Search for the cell housing the specified text and yield its [x, y] center coordinate. 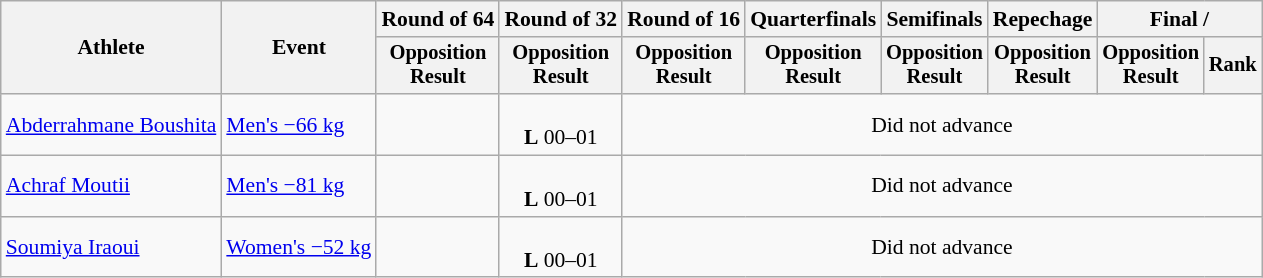
Athlete [112, 48]
Rank [1233, 66]
Women's −52 kg [298, 248]
Achraf Moutii [112, 186]
Repechage [1043, 19]
Men's −81 kg [298, 186]
Round of 32 [560, 19]
Final / [1179, 19]
Semifinals [934, 19]
Men's −66 kg [298, 124]
Round of 64 [438, 19]
Quarterfinals [813, 19]
Abderrahmane Boushita [112, 124]
Soumiya Iraoui [112, 248]
Event [298, 48]
Round of 16 [684, 19]
